For the text-containing cell, return its midpoint in (x, y) coordinate format. 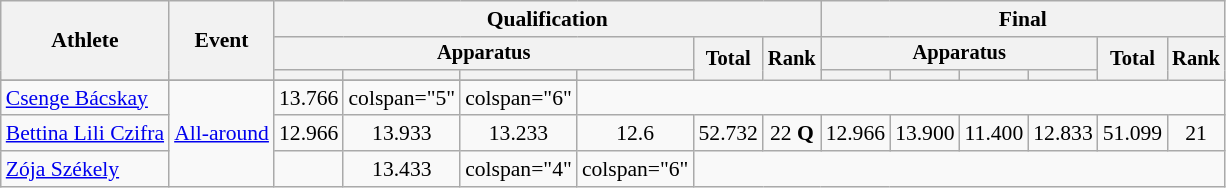
Zója Székely (85, 169)
11.400 (994, 134)
Qualification (548, 19)
13.766 (308, 98)
Athlete (85, 40)
13.933 (402, 134)
All-around (222, 134)
12.6 (636, 134)
13.900 (924, 134)
Bettina Lili Czifra (85, 134)
22 Q (792, 134)
13.233 (518, 134)
21 (1196, 134)
Final (1023, 19)
52.732 (728, 134)
Event (222, 40)
Csenge Bácskay (85, 98)
12.833 (1062, 134)
colspan="5" (402, 98)
51.099 (1132, 134)
13.433 (402, 169)
colspan="4" (518, 169)
